Output the (X, Y) coordinate of the center of the cell containing the given text.  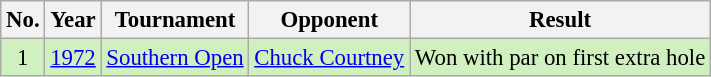
1 (23, 58)
No. (23, 20)
Tournament (175, 20)
Opponent (330, 20)
1972 (73, 58)
Won with par on first extra hole (560, 58)
Year (73, 20)
Result (560, 20)
Southern Open (175, 58)
Chuck Courtney (330, 58)
